Scan for the cell matching the given text and deliver its [x, y] coordinate at center. 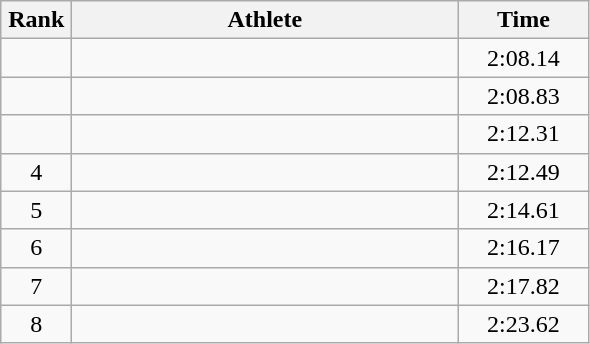
7 [36, 286]
2:23.62 [524, 324]
2:17.82 [524, 286]
Athlete [265, 20]
Rank [36, 20]
2:08.83 [524, 96]
2:12.31 [524, 134]
5 [36, 210]
4 [36, 172]
2:14.61 [524, 210]
2:16.17 [524, 248]
6 [36, 248]
8 [36, 324]
2:08.14 [524, 58]
2:12.49 [524, 172]
Time [524, 20]
